From the cell containing the given text, extract its center point as (X, Y) coordinate. 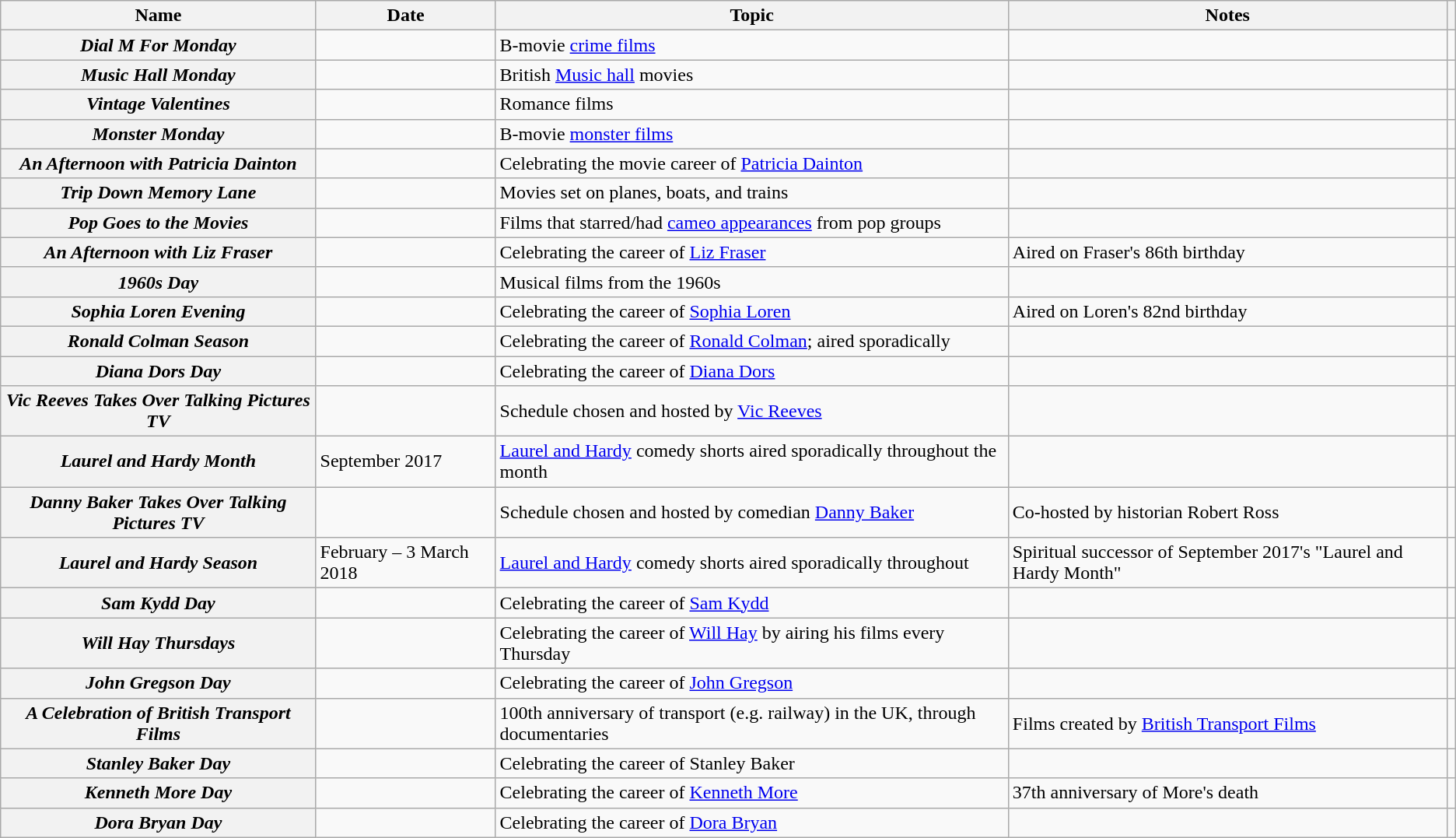
Will Hay Thursdays (159, 643)
Celebrating the career of Ronald Colman; aired sporadically (751, 341)
37th anniversary of More's death (1227, 793)
Topic (751, 16)
Vic Reeves Takes Over Talking Pictures TV (159, 411)
Celebrating the career of John Gregson (751, 683)
Celebrating the movie career of Patricia Dainton (751, 163)
1960s Day (159, 282)
Schedule chosen and hosted by Vic Reeves (751, 411)
Laurel and Hardy Season (159, 563)
B-movie crime films (751, 45)
Name (159, 16)
An Afternoon with Liz Fraser (159, 252)
Sophia Loren Evening (159, 311)
Laurel and Hardy comedy shorts aired sporadically throughout (751, 563)
Celebrating the career of Sophia Loren (751, 311)
Celebrating the career of Dora Bryan (751, 822)
Notes (1227, 16)
Sam Kydd Day (159, 603)
Diana Dors Day (159, 371)
Spiritual successor of September 2017's "Laurel and Hardy Month" (1227, 563)
Music Hall Monday (159, 75)
Celebrating the career of Diana Dors (751, 371)
An Afternoon with Patricia Dainton (159, 163)
Celebrating the career of Liz Fraser (751, 252)
Vintage Valentines (159, 104)
Pop Goes to the Movies (159, 223)
Celebrating the career of Stanley Baker (751, 763)
Films that starred/had cameo appearances from pop groups (751, 223)
Films created by British Transport Films (1227, 724)
September 2017 (406, 462)
Celebrating the career of Kenneth More (751, 793)
John Gregson Day (159, 683)
Dora Bryan Day (159, 822)
British Music hall movies (751, 75)
Schedule chosen and hosted by comedian Danny Baker (751, 512)
February – 3 March 2018 (406, 563)
Romance films (751, 104)
Laurel and Hardy comedy shorts aired sporadically throughout the month (751, 462)
Trip Down Memory Lane (159, 193)
Danny Baker Takes Over Talking Pictures TV (159, 512)
Aired on Loren's 82nd birthday (1227, 311)
Kenneth More Day (159, 793)
B-movie monster films (751, 134)
Movies set on planes, boats, and trains (751, 193)
Ronald Colman Season (159, 341)
Date (406, 16)
Monster Monday (159, 134)
A Celebration of British Transport Films (159, 724)
Musical films from the 1960s (751, 282)
Co-hosted by historian Robert Ross (1227, 512)
100th anniversary of transport (e.g. railway) in the UK, through documentaries (751, 724)
Laurel and Hardy Month (159, 462)
Aired on Fraser's 86th birthday (1227, 252)
Celebrating the career of Will Hay by airing his films every Thursday (751, 643)
Stanley Baker Day (159, 763)
Celebrating the career of Sam Kydd (751, 603)
Dial M For Monday (159, 45)
